Provide the [X, Y] coordinate of the cell's center where the given text is located.  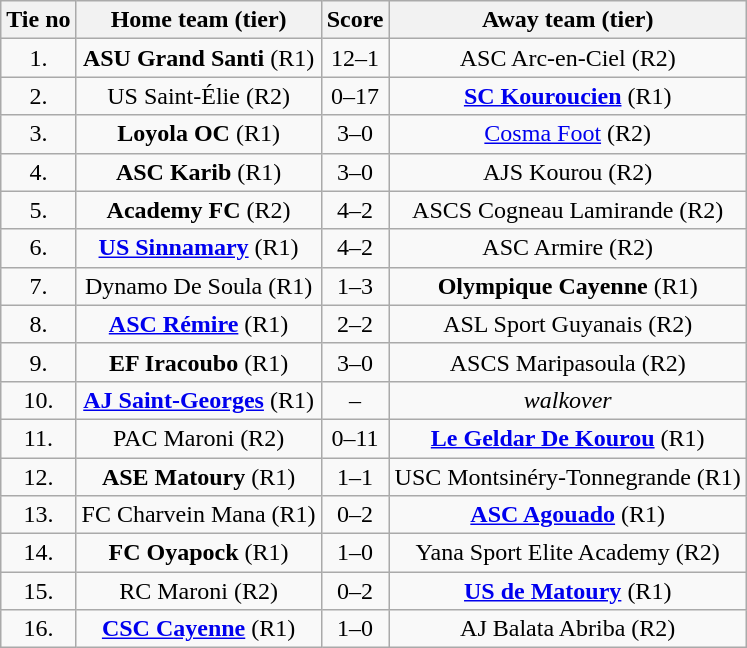
ASCS Cogneau Lamirande (R2) [568, 210]
FC Oyapock (R1) [198, 553]
Tie no [38, 20]
1–3 [355, 286]
15. [38, 591]
5. [38, 210]
ASL Sport Guyanais (R2) [568, 324]
PAC Maroni (R2) [198, 438]
Olympique Cayenne (R1) [568, 286]
Away team (tier) [568, 20]
USC Montsinéry-Tonnegrande (R1) [568, 477]
Yana Sport Elite Academy (R2) [568, 553]
walkover [568, 400]
ASC Agouado (R1) [568, 515]
11. [38, 438]
16. [38, 629]
2. [38, 96]
CSC Cayenne (R1) [198, 629]
1–1 [355, 477]
8. [38, 324]
13. [38, 515]
6. [38, 248]
ASC Rémire (R1) [198, 324]
1. [38, 58]
12–1 [355, 58]
7. [38, 286]
AJS Kourou (R2) [568, 172]
– [355, 400]
Cosma Foot (R2) [568, 134]
ASU Grand Santi (R1) [198, 58]
0–11 [355, 438]
14. [38, 553]
ASC Armire (R2) [568, 248]
0–17 [355, 96]
9. [38, 362]
EF Iracoubo (R1) [198, 362]
RC Maroni (R2) [198, 591]
US Sinnamary (R1) [198, 248]
Home team (tier) [198, 20]
FC Charvein Mana (R1) [198, 515]
12. [38, 477]
US de Matoury (R1) [568, 591]
AJ Balata Abriba (R2) [568, 629]
4. [38, 172]
10. [38, 400]
Loyola OC (R1) [198, 134]
Score [355, 20]
SC Kouroucien (R1) [568, 96]
US Saint-Élie (R2) [198, 96]
AJ Saint-Georges (R1) [198, 400]
3. [38, 134]
2–2 [355, 324]
Academy FC (R2) [198, 210]
ASC Arc-en-Ciel (R2) [568, 58]
ASC Karib (R1) [198, 172]
Dynamo De Soula (R1) [198, 286]
ASE Matoury (R1) [198, 477]
ASCS Maripasoula (R2) [568, 362]
Le Geldar De Kourou (R1) [568, 438]
